Output the [x, y] coordinate of the center of the cell containing the given text.  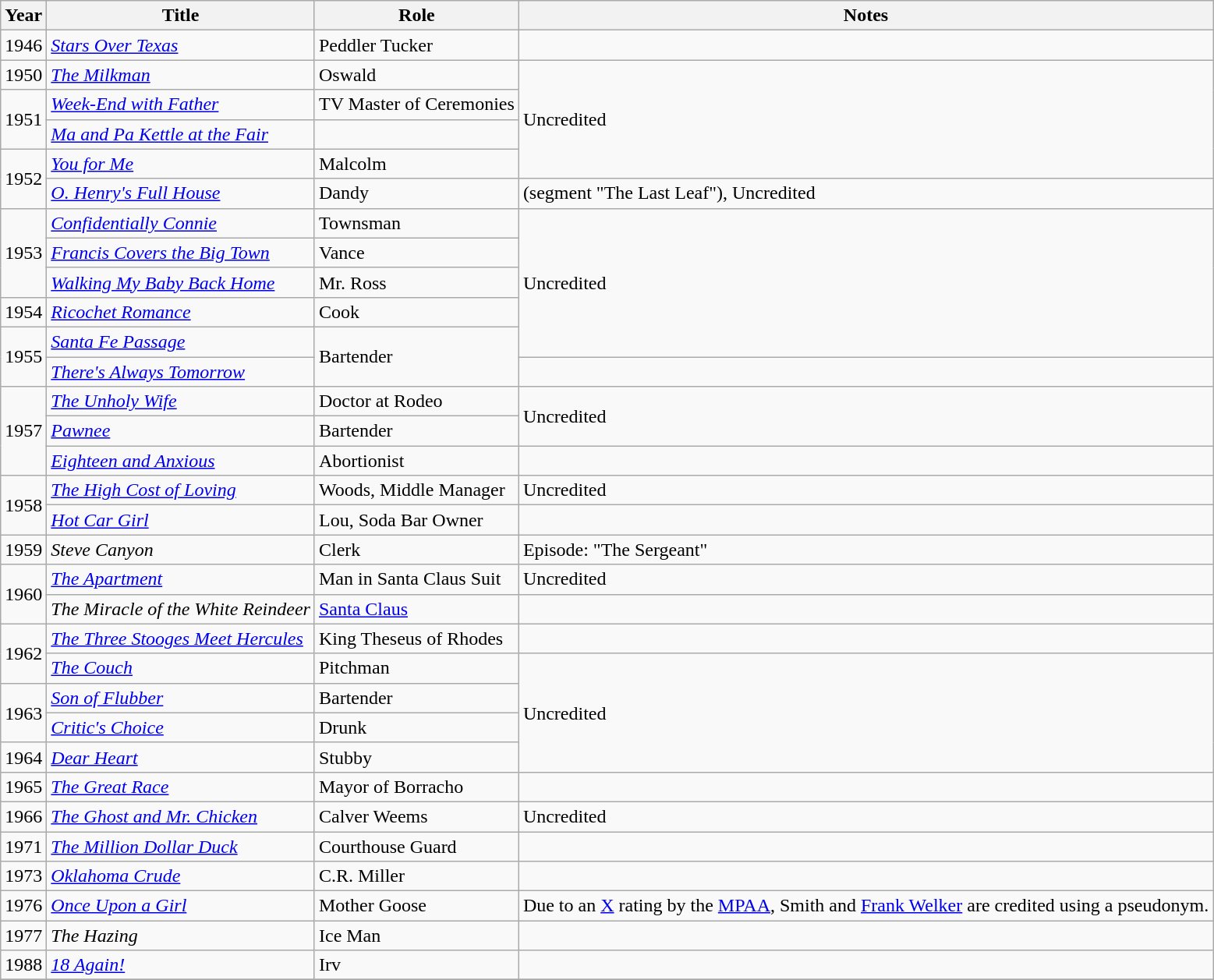
The Couch [181, 668]
Mayor of Borracho [416, 787]
Steve Canyon [181, 550]
Role [416, 16]
Santa Fe Passage [181, 341]
You for Me [181, 164]
Title [181, 16]
Year [23, 16]
O. Henry's Full House [181, 193]
The Million Dollar Duck [181, 846]
Man in Santa Claus Suit [416, 579]
Drunk [416, 727]
Once Upon a Girl [181, 906]
1952 [23, 179]
1964 [23, 757]
1951 [23, 119]
The Unholy Wife [181, 402]
Oswald [416, 75]
Woods, Middle Manager [416, 490]
1988 [23, 965]
Abortionist [416, 461]
Ice Man [416, 936]
Doctor at Rodeo [416, 402]
Mother Goose [416, 906]
Clerk [416, 550]
Walking My Baby Back Home [181, 282]
1955 [23, 356]
1971 [23, 846]
Eighteen and Anxious [181, 461]
Santa Claus [416, 609]
Ricochet Romance [181, 312]
Irv [416, 965]
Oklahoma Crude [181, 876]
1977 [23, 936]
C.R. Miller [416, 876]
Dear Heart [181, 757]
The Three Stooges Meet Hercules [181, 639]
Cook [416, 312]
Peddler Tucker [416, 45]
1958 [23, 505]
1966 [23, 816]
1962 [23, 653]
Calver Weems [416, 816]
(segment "The Last Leaf"), Uncredited [865, 193]
Confidentially Connie [181, 223]
Lou, Soda Bar Owner [416, 520]
Vance [416, 253]
Pawnee [181, 431]
The Apartment [181, 579]
Mr. Ross [416, 282]
The Ghost and Mr. Chicken [181, 816]
1953 [23, 253]
18 Again! [181, 965]
1963 [23, 713]
Stars Over Texas [181, 45]
1946 [23, 45]
Malcolm [416, 164]
The Hazing [181, 936]
1965 [23, 787]
Dandy [416, 193]
Francis Covers the Big Town [181, 253]
TV Master of Ceremonies [416, 104]
1957 [23, 431]
1950 [23, 75]
Ma and Pa Kettle at the Fair [181, 134]
Townsman [416, 223]
The Milkman [181, 75]
1976 [23, 906]
Son of Flubber [181, 698]
There's Always Tomorrow [181, 372]
The Miracle of the White Reindeer [181, 609]
Due to an X rating by the MPAA, Smith and Frank Welker are credited using a pseudonym. [865, 906]
1954 [23, 312]
1973 [23, 876]
Episode: "The Sergeant" [865, 550]
Notes [865, 16]
King Theseus of Rhodes [416, 639]
Stubby [416, 757]
The High Cost of Loving [181, 490]
Week-End with Father [181, 104]
The Great Race [181, 787]
1960 [23, 594]
Hot Car Girl [181, 520]
Critic's Choice [181, 727]
Pitchman [416, 668]
Courthouse Guard [416, 846]
1959 [23, 550]
